Identify which cell holds the provided text, then report its (x, y) central coordinate. 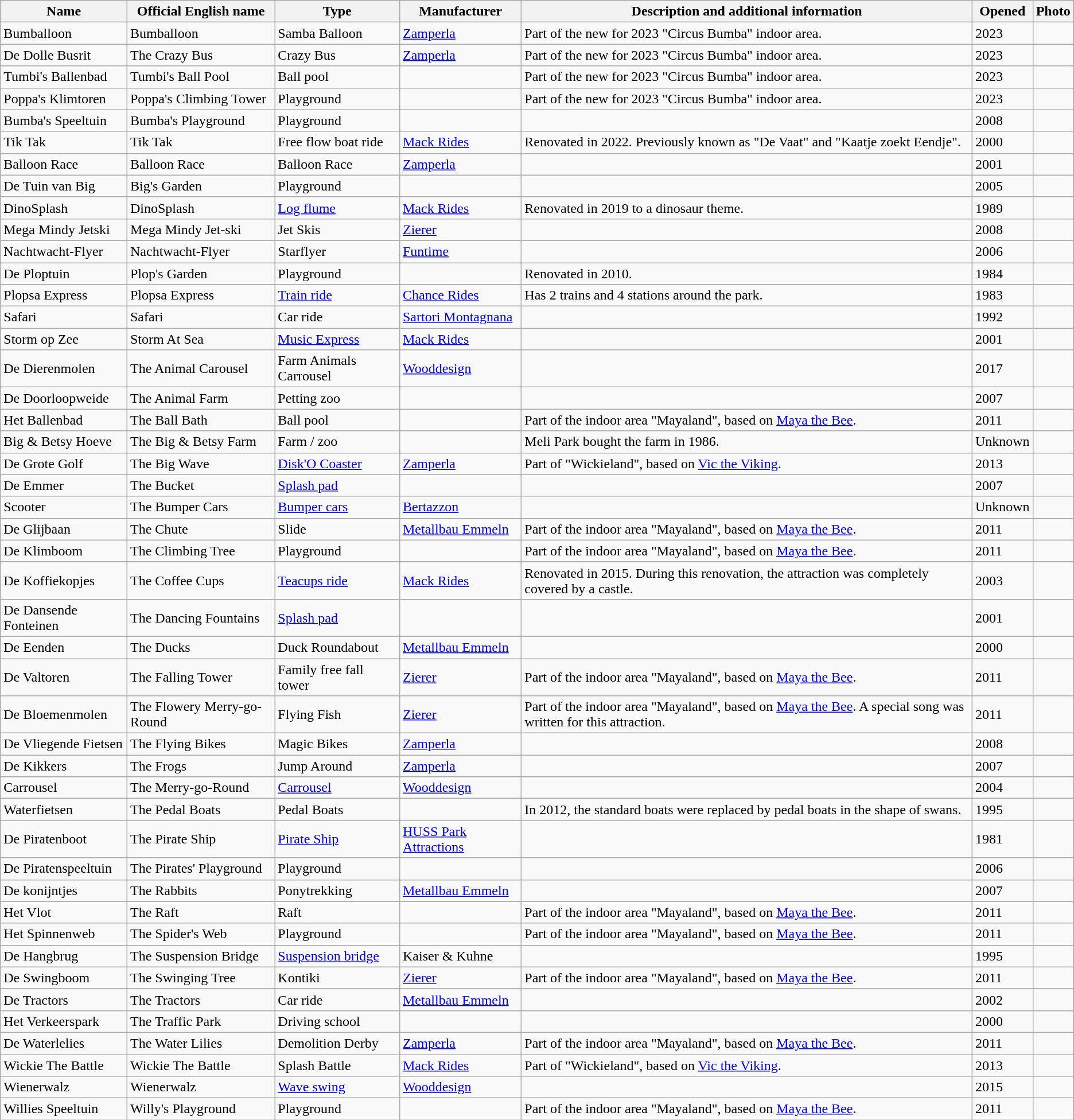
Crazy Bus (337, 55)
Renovated in 2019 to a dinosaur theme. (747, 208)
De Bloemenmolen (64, 715)
The Big Wave (201, 464)
Opened (1002, 11)
Slide (337, 529)
De Emmer (64, 485)
Renovated in 2015. During this renovation, the attraction was completely covered by a castle. (747, 581)
De Koffiekopjes (64, 581)
1992 (1002, 317)
Het Vlot (64, 912)
In 2012, the standard boats were replaced by pedal boats in the shape of swans. (747, 810)
The Dancing Fountains (201, 617)
Mega Mindy Jetski (64, 230)
De Kikkers (64, 766)
2002 (1002, 1000)
Waterfietsen (64, 810)
Pedal Boats (337, 810)
De Dolle Busrit (64, 55)
Flying Fish (337, 715)
De Piratenspeeltuin (64, 869)
De Tractors (64, 1000)
The Flying Bikes (201, 744)
The Climbing Tree (201, 551)
De Tuin van Big (64, 186)
Mega Mindy Jet-ski (201, 230)
Willy's Playground (201, 1109)
2017 (1002, 368)
Storm op Zee (64, 339)
The Coffee Cups (201, 581)
The Merry-go-Round (201, 788)
Suspension bridge (337, 956)
The Crazy Bus (201, 55)
Official English name (201, 11)
2005 (1002, 186)
Description and additional information (747, 11)
HUSS Park Attractions (460, 839)
The Chute (201, 529)
Duck Roundabout (337, 647)
Has 2 trains and 4 stations around the park. (747, 295)
Storm At Sea (201, 339)
Plop's Garden (201, 274)
De Piratenboot (64, 839)
The Water Lilies (201, 1043)
The Big & Betsy Farm (201, 442)
The Pirates' Playground (201, 869)
De Vliegende Fietsen (64, 744)
Train ride (337, 295)
Disk'O Coaster (337, 464)
Demolition Derby (337, 1043)
Photo (1053, 11)
De Ploptuin (64, 274)
Name (64, 11)
The Bucket (201, 485)
Ponytrekking (337, 890)
Farm / zoo (337, 442)
Funtime (460, 251)
De Glijbaan (64, 529)
2015 (1002, 1087)
The Flowery Merry-go-Round (201, 715)
De Dansende Fonteinen (64, 617)
De Hangbrug (64, 956)
De konijntjes (64, 890)
The Swinging Tree (201, 978)
The Traffic Park (201, 1021)
Farm Animals Carrousel (337, 368)
Tumbi's Ball Pool (201, 77)
Samba Balloon (337, 33)
Kontiki (337, 978)
Renovated in 2010. (747, 274)
Chance Rides (460, 295)
Scooter (64, 507)
De Grote Golf (64, 464)
Splash Battle (337, 1065)
The Pirate Ship (201, 839)
Pirate Ship (337, 839)
Poppa's Klimtoren (64, 99)
Tumbi's Ballenbad (64, 77)
The Spider's Web (201, 934)
The Suspension Bridge (201, 956)
Bumba's Playground (201, 120)
Jet Skis (337, 230)
The Bumper Cars (201, 507)
Teacups ride (337, 581)
Meli Park bought the farm in 1986. (747, 442)
De Klimboom (64, 551)
Jump Around (337, 766)
2004 (1002, 788)
De Eenden (64, 647)
Free flow boat ride (337, 142)
1983 (1002, 295)
Kaiser & Kuhne (460, 956)
Het Verkeerspark (64, 1021)
De Dierenmolen (64, 368)
Bumba's Speeltuin (64, 120)
The Animal Carousel (201, 368)
Sartori Montagnana (460, 317)
Family free fall tower (337, 677)
Wave swing (337, 1087)
The Rabbits (201, 890)
Poppa's Climbing Tower (201, 99)
Willies Speeltuin (64, 1109)
The Pedal Boats (201, 810)
Het Ballenbad (64, 420)
De Swingboom (64, 978)
Big & Betsy Hoeve (64, 442)
Big's Garden (201, 186)
De Waterlelies (64, 1043)
Bertazzon (460, 507)
The Falling Tower (201, 677)
1984 (1002, 274)
Part of the indoor area "Mayaland", based on Maya the Bee. A special song was written for this attraction. (747, 715)
Petting zoo (337, 398)
Driving school (337, 1021)
1989 (1002, 208)
Log flume (337, 208)
Raft (337, 912)
Manufacturer (460, 11)
1981 (1002, 839)
2003 (1002, 581)
The Raft (201, 912)
Renovated in 2022. Previously known as "De Vaat" and "Kaatje zoekt Eendje". (747, 142)
De Doorloopweide (64, 398)
The Animal Farm (201, 398)
De Valtoren (64, 677)
Magic Bikes (337, 744)
Starflyer (337, 251)
The Frogs (201, 766)
Bumper cars (337, 507)
Type (337, 11)
Het Spinnenweb (64, 934)
The Tractors (201, 1000)
The Ball Bath (201, 420)
The Ducks (201, 647)
Music Express (337, 339)
